Return the [x, y] coordinate for the center point of the cell that contains the specified text.  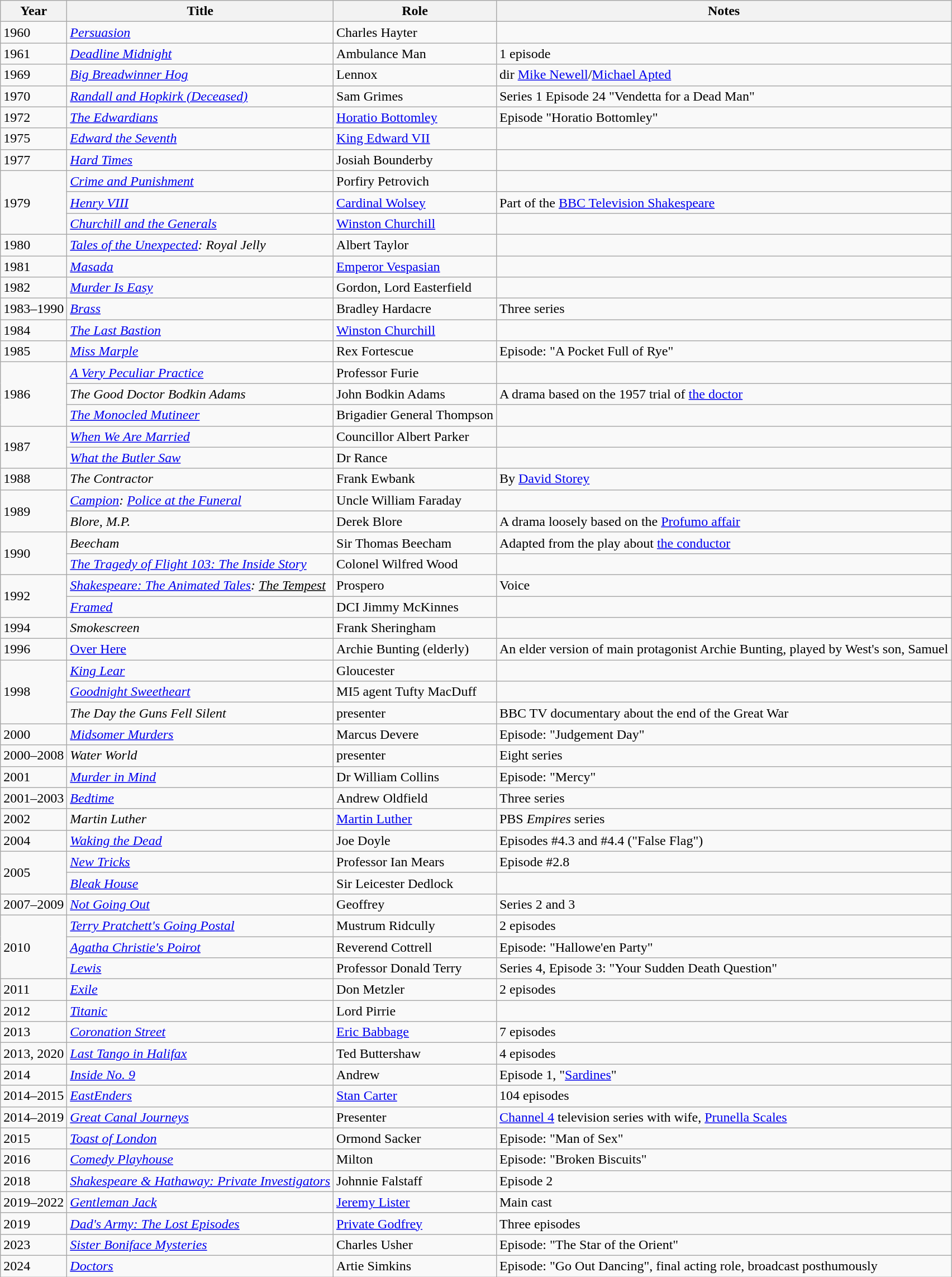
MI5 agent Tufty MacDuff [415, 692]
Not Going Out [200, 904]
Episode: "Man of Sex" [723, 1138]
Mustrum Ridcully [415, 925]
Derek Blore [415, 521]
Persuasion [200, 32]
Councillor Albert Parker [415, 436]
2001 [34, 777]
Prospero [415, 585]
1970 [34, 96]
1988 [34, 479]
Frank Sheringham [415, 628]
Last Tango in Halifax [200, 1053]
John Bodkin Adams [415, 394]
EastEnders [200, 1096]
Andrew [415, 1075]
Toast of London [200, 1138]
2014–2019 [34, 1117]
DCI Jimmy McKinnes [415, 606]
Great Canal Journeys [200, 1117]
By David Storey [723, 479]
Gloucester [415, 671]
4 episodes [723, 1053]
Campion: Police at the Funeral [200, 500]
1990 [34, 553]
Murder Is Easy [200, 288]
Smokescreen [200, 628]
Hard Times [200, 160]
2016 [34, 1160]
The Edwardians [200, 117]
Sister Boniface Mysteries [200, 1245]
Bradley Hardacre [415, 309]
Terry Pratchett's Going Postal [200, 925]
1996 [34, 649]
Crime and Punishment [200, 181]
Year [34, 11]
The Day the Guns Fell Silent [200, 713]
King Lear [200, 671]
What the Butler Saw [200, 458]
Cardinal Wolsey [415, 202]
Beecham [200, 543]
1969 [34, 75]
Agatha Christie's Poirot [200, 947]
2023 [34, 1245]
1986 [34, 394]
2013, 2020 [34, 1053]
Sir Thomas Beecham [415, 543]
Eight series [723, 756]
King Edward VII [415, 139]
Private Godfrey [415, 1223]
1998 [34, 692]
When We Are Married [200, 436]
Artie Simkins [415, 1266]
1981 [34, 267]
Coronation Street [200, 1032]
Gentleman Jack [200, 1202]
2007–2009 [34, 904]
Adapted from the play about the conductor [723, 543]
1980 [34, 245]
Voice [723, 585]
Bleak House [200, 883]
A Very Peculiar Practice [200, 373]
Deadline Midnight [200, 54]
7 episodes [723, 1032]
Geoffrey [415, 904]
1982 [34, 288]
Henry VIII [200, 202]
Dad's Army: The Lost Episodes [200, 1223]
Lennox [415, 75]
1987 [34, 447]
Channel 4 television series with wife, Prunella Scales [723, 1117]
1960 [34, 32]
2014 [34, 1075]
Blore, M.P. [200, 521]
1972 [34, 117]
Part of the BBC Television Shakespeare [723, 202]
2013 [34, 1032]
Professor Furie [415, 373]
Presenter [415, 1117]
Ted Buttershaw [415, 1053]
Episode: "The Star of the Orient" [723, 1245]
Inside No. 9 [200, 1075]
Three episodes [723, 1223]
Water World [200, 756]
1975 [34, 139]
1979 [34, 202]
Ormond Sacker [415, 1138]
Don Metzler [415, 990]
1961 [34, 54]
Tales of the Unexpected: Royal Jelly [200, 245]
104 episodes [723, 1096]
2024 [34, 1266]
Episode 1, "Sardines" [723, 1075]
Lewis [200, 969]
2000 [34, 734]
2014–2015 [34, 1096]
2000–2008 [34, 756]
Colonel Wilfred Wood [415, 564]
1992 [34, 596]
2005 [34, 872]
PBS Empires series [723, 819]
Goodnight Sweetheart [200, 692]
2019–2022 [34, 1202]
Episode #2.8 [723, 862]
Episode: "Broken Biscuits" [723, 1160]
Masada [200, 267]
New Tricks [200, 862]
Brigadier General Thompson [415, 415]
Exile [200, 990]
Comedy Playhouse [200, 1160]
Notes [723, 11]
Lord Pirrie [415, 1011]
dir Mike Newell/Michael Apted [723, 75]
Andrew Oldfield [415, 798]
2011 [34, 990]
2018 [34, 1181]
Marcus Devere [415, 734]
Waking the Dead [200, 841]
Over Here [200, 649]
Brass [200, 309]
Edward the Seventh [200, 139]
Series 2 and 3 [723, 904]
Albert Taylor [415, 245]
Role [415, 11]
Charles Usher [415, 1245]
Episode: "Hallowe'en Party" [723, 947]
Episode 2 [723, 1181]
Emperor Vespasian [415, 267]
Framed [200, 606]
Archie Bunting (elderly) [415, 649]
2019 [34, 1223]
1977 [34, 160]
Stan Carter [415, 1096]
The Monocled Mutineer [200, 415]
Shakespeare: The Animated Tales: The Tempest [200, 585]
2015 [34, 1138]
Joe Doyle [415, 841]
Uncle William Faraday [415, 500]
Episode "Horatio Bottomley" [723, 117]
Murder in Mind [200, 777]
Sam Grimes [415, 96]
Episode: "Go Out Dancing", final acting role, broadcast posthumously [723, 1266]
1994 [34, 628]
Series 4, Episode 3: "Your Sudden Death Question" [723, 969]
Reverend Cottrell [415, 947]
2004 [34, 841]
Professor Ian Mears [415, 862]
Titanic [200, 1011]
1 episode [723, 54]
2012 [34, 1011]
Johnnie Falstaff [415, 1181]
The Last Bastion [200, 330]
1989 [34, 511]
Episode: "Judgement Day" [723, 734]
Title [200, 11]
The Tragedy of Flight 103: The Inside Story [200, 564]
Big Breadwinner Hog [200, 75]
The Good Doctor Bodkin Adams [200, 394]
Episode: "Mercy" [723, 777]
Jeremy Lister [415, 1202]
Frank Ewbank [415, 479]
Ambulance Man [415, 54]
1983–1990 [34, 309]
2010 [34, 947]
BBC TV documentary about the end of the Great War [723, 713]
The Contractor [200, 479]
Rex Fortescue [415, 352]
Midsomer Murders [200, 734]
Series 1 Episode 24 "Vendetta for a Dead Man" [723, 96]
Episodes #4.3 and #4.4 ("False Flag") [723, 841]
Horatio Bottomley [415, 117]
A drama loosely based on the Profumo affair [723, 521]
Randall and Hopkirk (Deceased) [200, 96]
Episode: "A Pocket Full of Rye" [723, 352]
Shakespeare & Hathaway: Private Investigators [200, 1181]
2001–2003 [34, 798]
Dr William Collins [415, 777]
Gordon, Lord Easterfield [415, 288]
Professor Donald Terry [415, 969]
Porfiry Petrovich [415, 181]
1985 [34, 352]
An elder version of main protagonist Archie Bunting, played by West's son, Samuel [723, 649]
Miss Marple [200, 352]
Sir Leicester Dedlock [415, 883]
Bedtime [200, 798]
1984 [34, 330]
Eric Babbage [415, 1032]
Josiah Bounderby [415, 160]
Doctors [200, 1266]
2002 [34, 819]
Dr Rance [415, 458]
A drama based on the 1957 trial of the doctor [723, 394]
Main cast [723, 1202]
Milton [415, 1160]
Charles Hayter [415, 32]
Churchill and the Generals [200, 224]
